Identify which cell holds the provided text, then report its (X, Y) central coordinate. 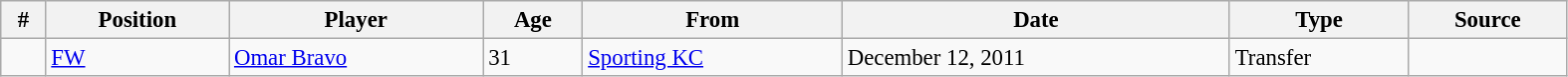
December 12, 2011 (1036, 58)
Omar Bravo (357, 58)
Type (1319, 20)
# (24, 20)
Source (1488, 20)
Position (137, 20)
From (713, 20)
Transfer (1319, 58)
Player (357, 20)
Sporting KC (713, 58)
Age (533, 20)
FW (137, 58)
Date (1036, 20)
31 (533, 58)
